Pinpoint the cell where the given text exists, returning its [X, Y] midpoint coordinate. 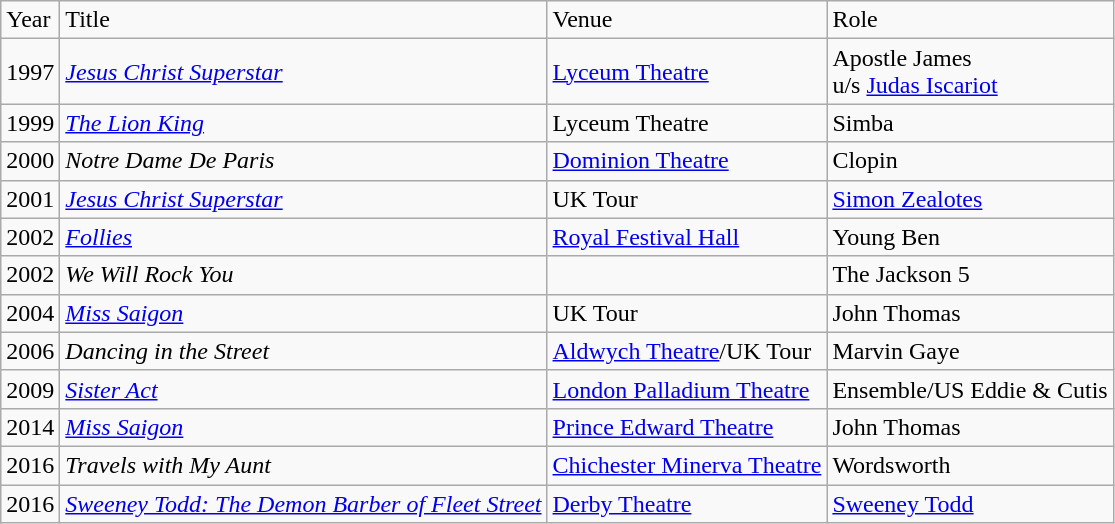
Marvin Gaye [970, 351]
Clopin [970, 161]
Chichester Minerva Theatre [687, 465]
Prince Edward Theatre [687, 427]
Year [30, 20]
Title [304, 20]
London Palladium Theatre [687, 389]
Venue [687, 20]
2006 [30, 351]
Aldwych Theatre/UK Tour [687, 351]
2004 [30, 313]
2000 [30, 161]
Dancing in the Street [304, 351]
Sweeney Todd [970, 503]
The Jackson 5 [970, 275]
The Lion King [304, 123]
Royal Festival Hall [687, 237]
Apostle Jamesu/s Judas Iscariot [970, 72]
1997 [30, 72]
Follies [304, 237]
Simon Zealotes [970, 199]
2001 [30, 199]
2014 [30, 427]
Dominion Theatre [687, 161]
2009 [30, 389]
1999 [30, 123]
Role [970, 20]
Derby Theatre [687, 503]
Ensemble/US Eddie & Cutis [970, 389]
We Will Rock You [304, 275]
Simba [970, 123]
Travels with My Aunt [304, 465]
Wordsworth [970, 465]
Notre Dame De Paris [304, 161]
Sister Act [304, 389]
Young Ben [970, 237]
Sweeney Todd: The Demon Barber of Fleet Street [304, 503]
